Scan for the cell matching the given text and deliver its [X, Y] coordinate at center. 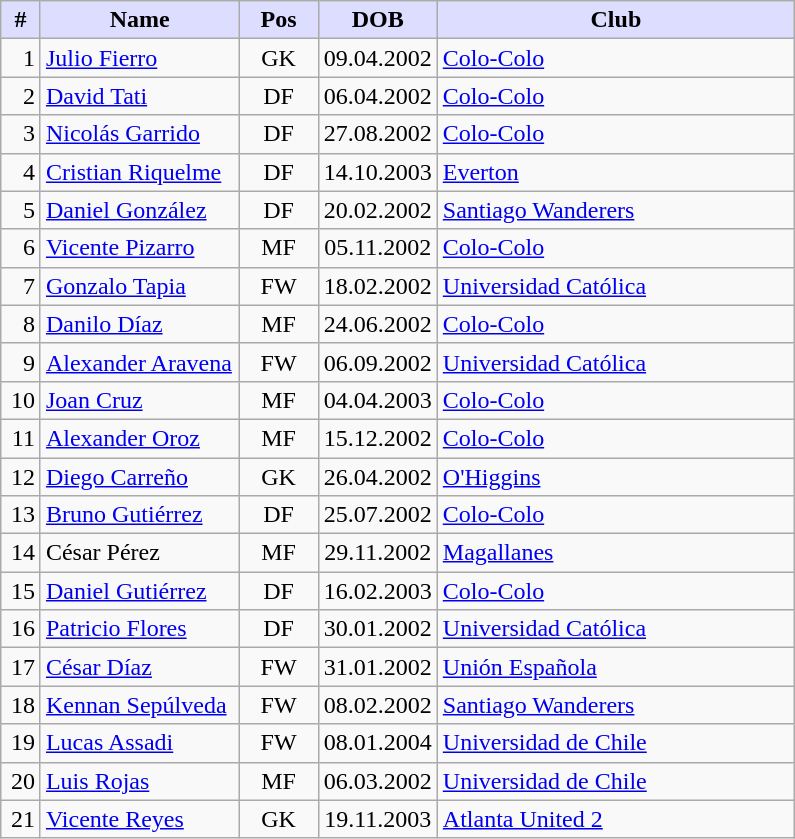
14 [21, 553]
25.07.2002 [378, 515]
06.09.2002 [378, 362]
27.08.2002 [378, 134]
29.11.2002 [378, 553]
26.04.2002 [378, 477]
08.01.2004 [378, 743]
Everton [616, 172]
8 [21, 324]
17 [21, 667]
# [21, 20]
Joan Cruz [139, 400]
31.01.2002 [378, 667]
15 [21, 591]
9 [21, 362]
20.02.2002 [378, 210]
Club [616, 20]
24.06.2002 [378, 324]
1 [21, 58]
7 [21, 286]
21 [21, 819]
Luis Rojas [139, 781]
César Díaz [139, 667]
Bruno Gutiérrez [139, 515]
06.03.2002 [378, 781]
14.10.2003 [378, 172]
13 [21, 515]
Cristian Riquelme [139, 172]
David Tati [139, 96]
10 [21, 400]
04.04.2003 [378, 400]
Julio Fierro [139, 58]
Daniel Gutiérrez [139, 591]
18 [21, 705]
15.12.2002 [378, 438]
18.02.2002 [378, 286]
4 [21, 172]
19.11.2003 [378, 819]
6 [21, 248]
Alexander Oroz [139, 438]
Vicente Pizarro [139, 248]
Pos [278, 20]
Magallanes [616, 553]
César Pérez [139, 553]
19 [21, 743]
11 [21, 438]
16 [21, 629]
Patricio Flores [139, 629]
O'Higgins [616, 477]
2 [21, 96]
05.11.2002 [378, 248]
Nicolás Garrido [139, 134]
09.04.2002 [378, 58]
Name [139, 20]
Unión Española [616, 667]
08.02.2002 [378, 705]
Diego Carreño [139, 477]
Danilo Díaz [139, 324]
Daniel González [139, 210]
3 [21, 134]
20 [21, 781]
Vicente Reyes [139, 819]
DOB [378, 20]
Kennan Sepúlveda [139, 705]
16.02.2003 [378, 591]
Alexander Aravena [139, 362]
30.01.2002 [378, 629]
Atlanta United 2 [616, 819]
Gonzalo Tapia [139, 286]
Lucas Assadi [139, 743]
12 [21, 477]
06.04.2002 [378, 96]
5 [21, 210]
